Find where the given text appears and provide that cell's center as [x, y] coordinate. 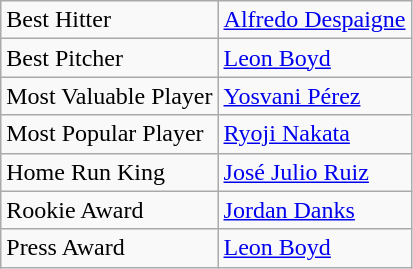
José Julio Ruiz [314, 172]
Ryoji Nakata [314, 134]
Best Hitter [110, 20]
Most Popular Player [110, 134]
Best Pitcher [110, 58]
Jordan Danks [314, 210]
Most Valuable Player [110, 96]
Press Award [110, 248]
Yosvani Pérez [314, 96]
Alfredo Despaigne [314, 20]
Home Run King [110, 172]
Rookie Award [110, 210]
